Locate the cell with the specified text and output its (x, y) center coordinate. 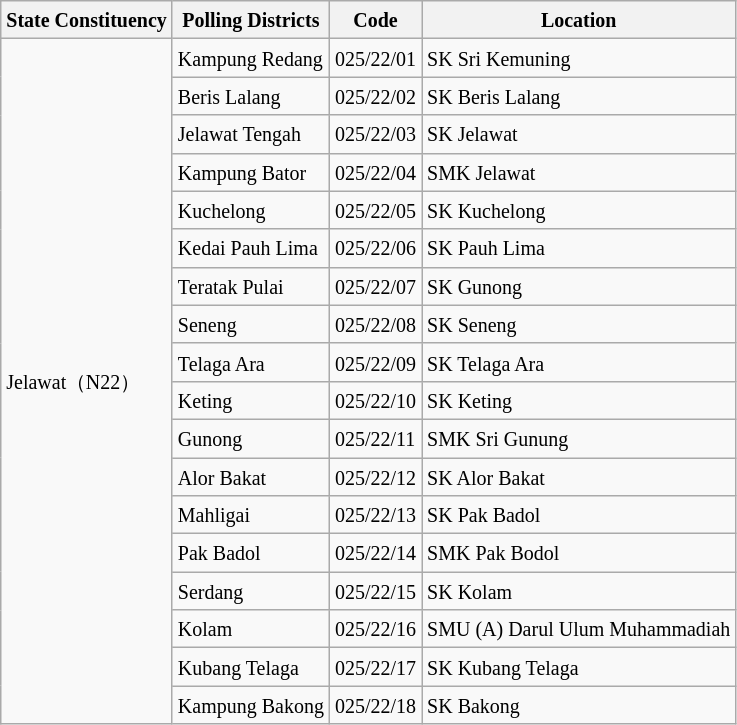
Kolam (250, 629)
Pak Badol (250, 553)
SK Kolam (579, 591)
025/22/01 (375, 58)
Beris Lalang (250, 96)
SK Kubang Telaga (579, 667)
Kuchelong (250, 210)
Kedai Pauh Lima (250, 248)
Kampung Redang (250, 58)
025/22/03 (375, 134)
025/22/13 (375, 515)
025/22/05 (375, 210)
Kampung Bator (250, 172)
SMU (A) Darul Ulum Muhammadiah (579, 629)
Jelawat Tengah (250, 134)
Mahligai (250, 515)
Kubang Telaga (250, 667)
025/22/11 (375, 438)
025/22/09 (375, 362)
025/22/10 (375, 400)
SK Gunong (579, 286)
SMK Jelawat (579, 172)
Serdang (250, 591)
SK Pak Badol (579, 515)
025/22/02 (375, 96)
SK Beris Lalang (579, 96)
Gunong (250, 438)
025/22/08 (375, 324)
Polling Districts (250, 20)
025/22/07 (375, 286)
Keting (250, 400)
025/22/14 (375, 553)
SK Bakong (579, 705)
025/22/12 (375, 477)
Alor Bakat (250, 477)
025/22/04 (375, 172)
SK Telaga Ara (579, 362)
Seneng (250, 324)
025/22/16 (375, 629)
025/22/17 (375, 667)
025/22/15 (375, 591)
SK Keting (579, 400)
SK Pauh Lima (579, 248)
025/22/06 (375, 248)
025/22/18 (375, 705)
SK Alor Bakat (579, 477)
SMK Pak Bodol (579, 553)
SK Sri Kemuning (579, 58)
Teratak Pulai (250, 286)
SMK Sri Gunung (579, 438)
Jelawat（N22） (87, 382)
Kampung Bakong (250, 705)
Code (375, 20)
Location (579, 20)
Telaga Ara (250, 362)
SK Seneng (579, 324)
SK Jelawat (579, 134)
SK Kuchelong (579, 210)
State Constituency (87, 20)
